Search for the cell housing the specified text and yield its (X, Y) center coordinate. 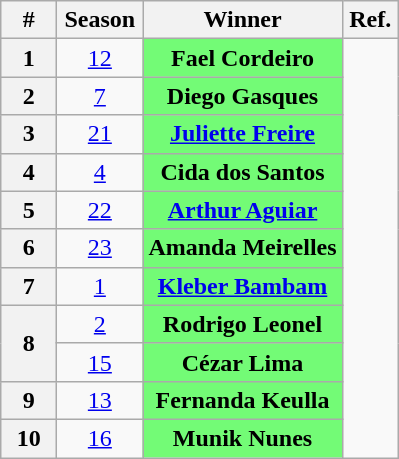
Munik Nunes (242, 438)
Fael Cordeiro (242, 58)
Arthur Aguiar (242, 210)
13 (100, 400)
6 (29, 248)
Amanda Meirelles (242, 248)
Rodrigo Leonel (242, 324)
Winner (242, 20)
Cézar Lima (242, 362)
Cida dos Santos (242, 172)
Ref. (370, 20)
15 (100, 362)
12 (100, 58)
9 (29, 400)
Juliette Freire (242, 134)
Diego Gasques (242, 96)
22 (100, 210)
23 (100, 248)
16 (100, 438)
10 (29, 438)
8 (29, 343)
Kleber Bambam (242, 286)
Season (100, 20)
3 (29, 134)
5 (29, 210)
# (29, 20)
21 (100, 134)
Fernanda Keulla (242, 400)
